Provide the (X, Y) coordinate of the cell's center where the given text is located.  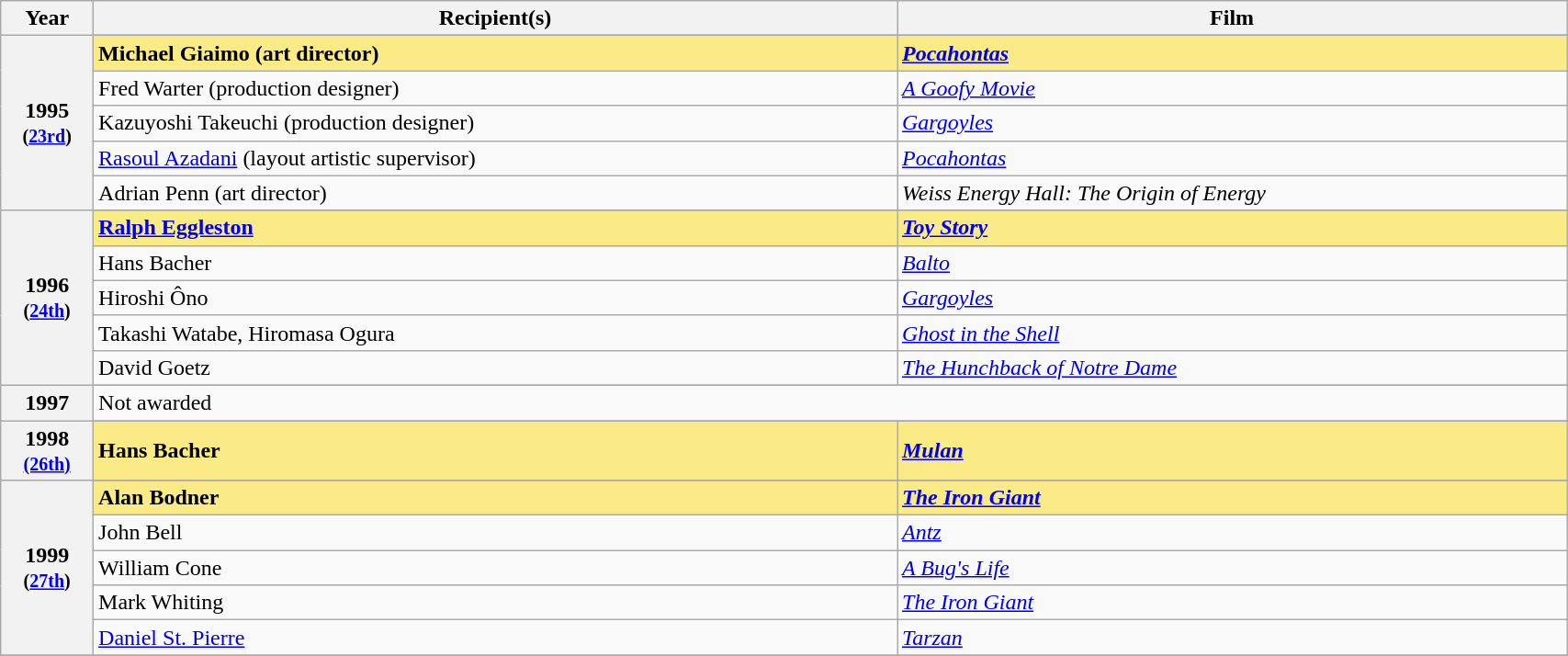
1999 (27th) (48, 568)
Hiroshi Ôno (496, 298)
Ghost in the Shell (1231, 333)
1996 (24th) (48, 298)
Kazuyoshi Takeuchi (production designer) (496, 123)
1997 (48, 402)
William Cone (496, 568)
Recipient(s) (496, 18)
Balto (1231, 263)
Rasoul Azadani (layout artistic supervisor) (496, 158)
The Hunchback of Notre Dame (1231, 368)
Mulan (1231, 450)
Weiss Energy Hall: The Origin of Energy (1231, 193)
Not awarded (830, 402)
Alan Bodner (496, 498)
Year (48, 18)
1995 (23rd) (48, 123)
A Goofy Movie (1231, 88)
Toy Story (1231, 228)
Takashi Watabe, Hiromasa Ogura (496, 333)
Fred Warter (production designer) (496, 88)
Daniel St. Pierre (496, 638)
Ralph Eggleston (496, 228)
Film (1231, 18)
Adrian Penn (art director) (496, 193)
David Goetz (496, 368)
Tarzan (1231, 638)
Mark Whiting (496, 603)
Antz (1231, 533)
Michael Giaimo (art director) (496, 53)
A Bug's Life (1231, 568)
John Bell (496, 533)
1998(26th) (48, 450)
